Detect which cell encompasses the target text, then output its (x, y) center coordinate. 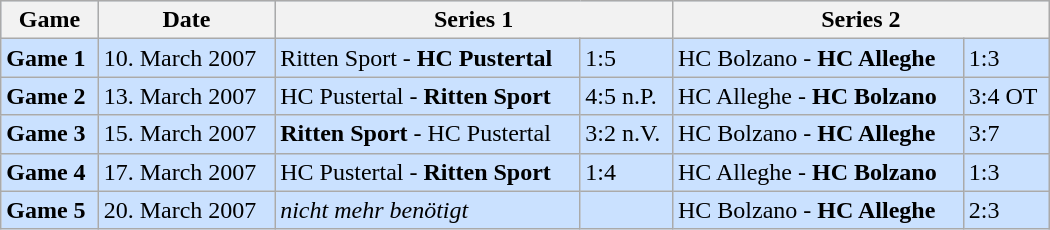
nicht mehr benötigt (428, 210)
Date (186, 20)
2:3 (1006, 210)
1:4 (626, 172)
20. March 2007 (186, 210)
Game 4 (50, 172)
Game 3 (50, 134)
Series 1 (474, 20)
3:7 (1006, 134)
10. March 2007 (186, 58)
Game 1 (50, 58)
Game 2 (50, 96)
Game (50, 20)
3:2 n.V. (626, 134)
15. March 2007 (186, 134)
13. March 2007 (186, 96)
Game 5 (50, 210)
17. March 2007 (186, 172)
Series 2 (860, 20)
1:5 (626, 58)
4:5 n.P. (626, 96)
3:4 OT (1006, 96)
